From the cell containing the given text, extract its center point as (X, Y) coordinate. 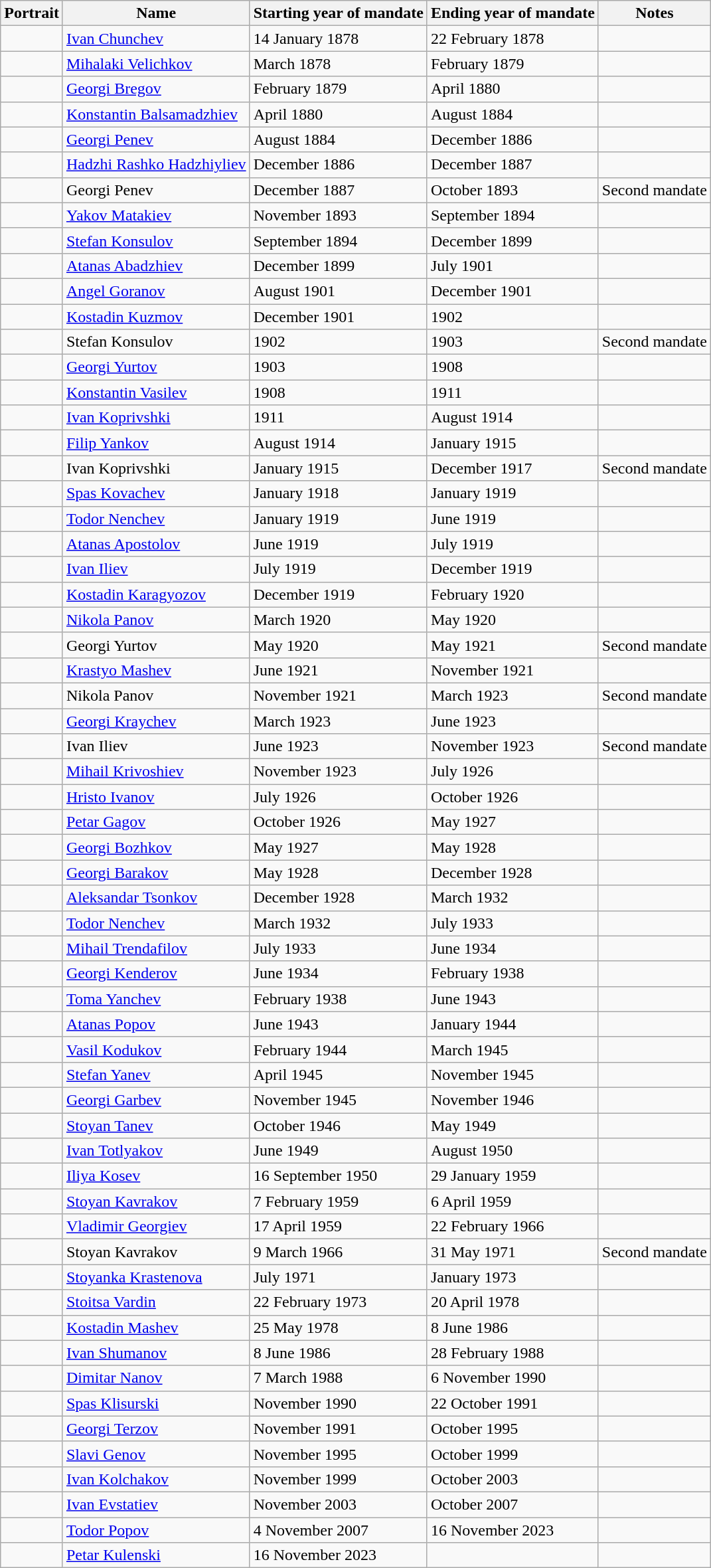
Georgi Bregov (156, 89)
Kostadin Mashev (156, 1328)
October 1995 (513, 1429)
Konstantin Vasilev (156, 392)
Slavi Genov (156, 1454)
May 1949 (513, 1126)
January 1944 (513, 1024)
October 1893 (513, 190)
Ending year of mandate (513, 13)
Spas Kovachev (156, 493)
9 March 1966 (339, 1252)
February 1944 (339, 1049)
Georgi Bozhkov (156, 847)
Starting year of mandate (339, 13)
Ivan Evstatiev (156, 1504)
31 May 1971 (513, 1252)
22 February 1973 (339, 1302)
6 April 1959 (513, 1201)
Vasil Kodukov (156, 1049)
Atanas Popov (156, 1024)
16 September 1950 (339, 1176)
Yakov Matakiev (156, 215)
7 March 1988 (339, 1378)
Kostadin Kuzmov (156, 317)
January 1918 (339, 493)
29 January 1959 (513, 1176)
Konstantin Balsamadzhiev (156, 114)
Mihail Trendafilov (156, 948)
Georgi Kraychev (156, 721)
November 1946 (513, 1100)
Portrait (32, 13)
Ivan Shumanov (156, 1353)
Stoyanka Krastenova (156, 1277)
November 1893 (339, 215)
Stefan Yanev (156, 1075)
March 1945 (513, 1049)
Hadzhi Rashko Hadzhiyliev (156, 165)
22 February 1878 (513, 39)
Ivan Totlyakov (156, 1151)
7 February 1959 (339, 1201)
Name (156, 13)
25 May 1978 (339, 1328)
August 1901 (339, 291)
Stoyan Tanev (156, 1126)
Petar Gagov (156, 822)
Notes (655, 13)
Georgi Kenderov (156, 974)
Stoitsa Vardin (156, 1302)
June 1949 (339, 1151)
July 1971 (339, 1277)
Atanas Apostolov (156, 544)
Toma Yanchev (156, 999)
Iliya Kosev (156, 1176)
Todor Popov (156, 1529)
Mihalaki Velichkov (156, 64)
November 1999 (339, 1479)
Hristo Ivanov (156, 797)
November 1991 (339, 1429)
November 2003 (339, 1504)
Spas Klisurski (156, 1403)
Atanas Abadzhiev (156, 266)
October 2007 (513, 1504)
March 1878 (339, 64)
July 1901 (513, 266)
Aleksandar Tsonkov (156, 898)
August 1950 (513, 1151)
Georgi Garbev (156, 1100)
6 November 1990 (513, 1378)
December 1917 (513, 468)
Georgi Terzov (156, 1429)
22 February 1966 (513, 1227)
February 1920 (513, 594)
22 October 1991 (513, 1403)
Vladimir Georgiev (156, 1227)
Kostadin Karagyozov (156, 594)
October 1946 (339, 1126)
March 1920 (339, 620)
May 1921 (513, 645)
Filip Yankov (156, 443)
June 1921 (339, 670)
Angel Goranov (156, 291)
4 November 2007 (339, 1529)
April 1945 (339, 1075)
November 1990 (339, 1403)
Ivan Kolchakov (156, 1479)
14 January 1878 (339, 39)
Petar Kulenski (156, 1555)
October 1999 (513, 1454)
28 February 1988 (513, 1353)
Georgi Barakov (156, 873)
Ivan Chunchev (156, 39)
October 2003 (513, 1479)
20 April 1978 (513, 1302)
November 1995 (339, 1454)
Mihail Krivoshiev (156, 772)
Dimitar Nanov (156, 1378)
January 1973 (513, 1277)
17 April 1959 (339, 1227)
Krastyo Mashev (156, 670)
